Identify which cell holds the provided text, then report its [x, y] central coordinate. 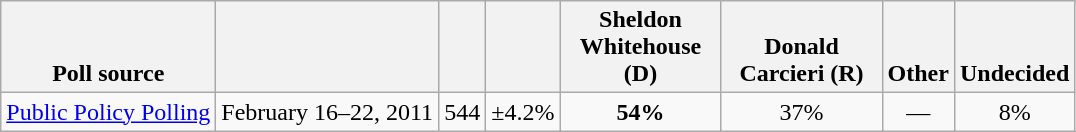
February 16–22, 2011 [328, 112]
DonaldCarcieri (R) [802, 47]
8% [1014, 112]
54% [640, 112]
Poll source [108, 47]
SheldonWhitehouse (D) [640, 47]
37% [802, 112]
Public Policy Polling [108, 112]
Other [918, 47]
±4.2% [523, 112]
544 [462, 112]
Undecided [1014, 47]
— [918, 112]
